From the cell containing the given text, extract its center point as (x, y) coordinate. 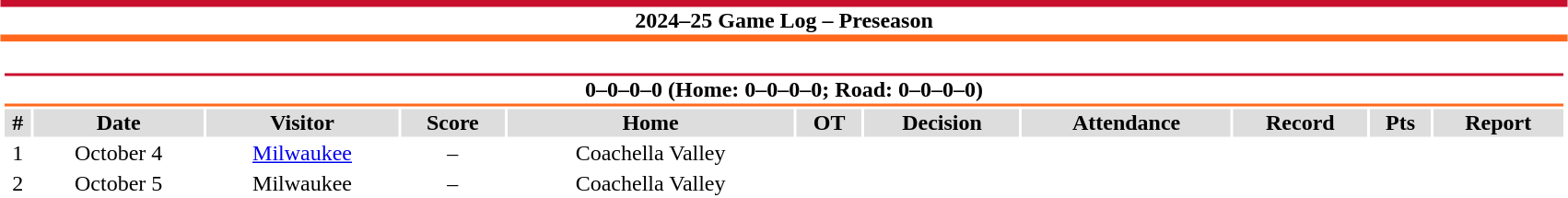
Visitor (302, 122)
Date (118, 122)
2024–25 Game Log – Preseason (784, 20)
OT (829, 122)
Report (1498, 122)
Decision (942, 122)
Pts (1400, 122)
1 (18, 154)
Score (452, 122)
# (18, 122)
Home (650, 122)
0–0–0–0 (Home: 0–0–0–0; Road: 0–0–0–0) (783, 90)
Record (1300, 122)
2 (18, 183)
Attendance (1127, 122)
October 5 (118, 183)
October 4 (118, 154)
